Capture the cell that displays the provided text and extract its (x, y) central coordinate. 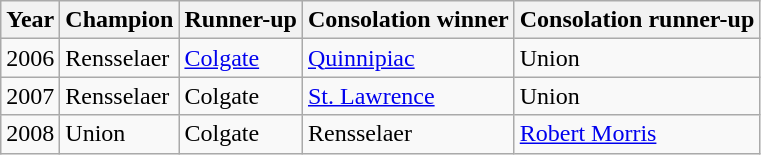
2007 (30, 96)
Runner-up (241, 20)
Consolation runner-up (637, 20)
Year (30, 20)
Consolation winner (408, 20)
Champion (120, 20)
2006 (30, 58)
Quinnipiac (408, 58)
St. Lawrence (408, 96)
Robert Morris (637, 134)
2008 (30, 134)
